Find where the given text appears and provide that cell's center as (X, Y) coordinate. 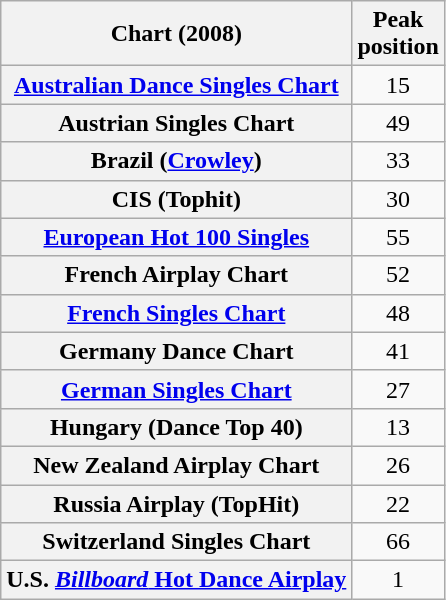
Australian Dance Singles Chart (176, 85)
26 (398, 465)
Switzerland Singles Chart (176, 542)
22 (398, 503)
41 (398, 351)
1 (398, 580)
New Zealand Airplay Chart (176, 465)
CIS (Tophit) (176, 199)
49 (398, 123)
66 (398, 542)
French Airplay Chart (176, 275)
U.S. Billboard Hot Dance Airplay (176, 580)
Russia Airplay (TopHit) (176, 503)
Austrian Singles Chart (176, 123)
48 (398, 313)
52 (398, 275)
German Singles Chart (176, 389)
French Singles Chart (176, 313)
15 (398, 85)
55 (398, 237)
Peakposition (398, 34)
Chart (2008) (176, 34)
European Hot 100 Singles (176, 237)
30 (398, 199)
Hungary (Dance Top 40) (176, 427)
Brazil (Crowley) (176, 161)
27 (398, 389)
13 (398, 427)
33 (398, 161)
Germany Dance Chart (176, 351)
